For the text-containing cell, return its midpoint in [x, y] coordinate format. 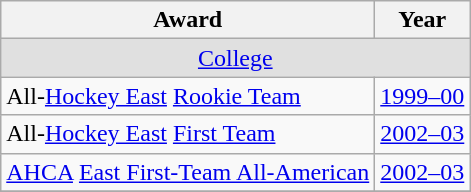
All-Hockey East Rookie Team [188, 96]
All-Hockey East First Team [188, 134]
1999–00 [422, 96]
AHCA East First-Team All-American [188, 172]
Award [188, 20]
College [236, 58]
Year [422, 20]
